Find where the given text appears and provide that cell's center as (x, y) coordinate. 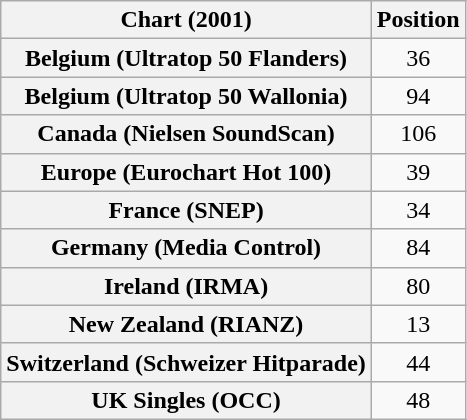
Position (418, 20)
13 (418, 324)
Europe (Eurochart Hot 100) (186, 172)
39 (418, 172)
New Zealand (RIANZ) (186, 324)
94 (418, 96)
Canada (Nielsen SoundScan) (186, 134)
48 (418, 400)
Belgium (Ultratop 50 Wallonia) (186, 96)
Germany (Media Control) (186, 248)
UK Singles (OCC) (186, 400)
84 (418, 248)
Chart (2001) (186, 20)
Switzerland (Schweizer Hitparade) (186, 362)
44 (418, 362)
Ireland (IRMA) (186, 286)
80 (418, 286)
106 (418, 134)
36 (418, 58)
Belgium (Ultratop 50 Flanders) (186, 58)
France (SNEP) (186, 210)
34 (418, 210)
